Find where the given text appears and provide that cell's center as [X, Y] coordinate. 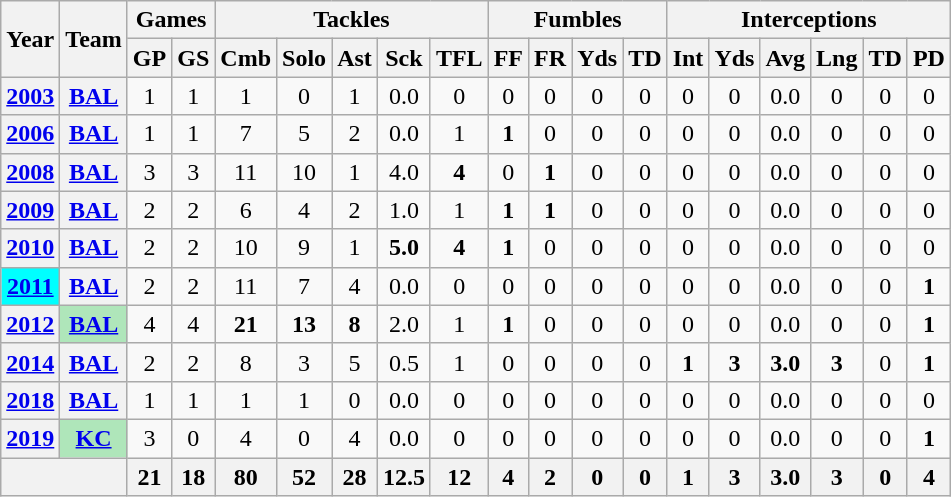
18 [194, 477]
Games [170, 20]
4.0 [404, 172]
2009 [30, 210]
2018 [30, 400]
5.0 [404, 248]
2010 [30, 248]
GP [149, 58]
80 [246, 477]
KC [94, 438]
TFL [459, 58]
12.5 [404, 477]
2.0 [404, 324]
2019 [30, 438]
1.0 [404, 210]
Tackles [352, 20]
12 [459, 477]
13 [304, 324]
PD [928, 58]
0.5 [404, 362]
Avg [786, 58]
Solo [304, 58]
2012 [30, 324]
Ast [355, 58]
2006 [30, 134]
9 [304, 248]
Cmb [246, 58]
FF [508, 58]
2011 [30, 286]
Fumbles [578, 20]
FR [550, 58]
52 [304, 477]
2003 [30, 96]
Sck [404, 58]
28 [355, 477]
2014 [30, 362]
6 [246, 210]
Team [94, 39]
2008 [30, 172]
Lng [837, 58]
GS [194, 58]
Int [688, 58]
Interceptions [808, 20]
Year [30, 39]
